For the text-containing cell, return its midpoint in (x, y) coordinate format. 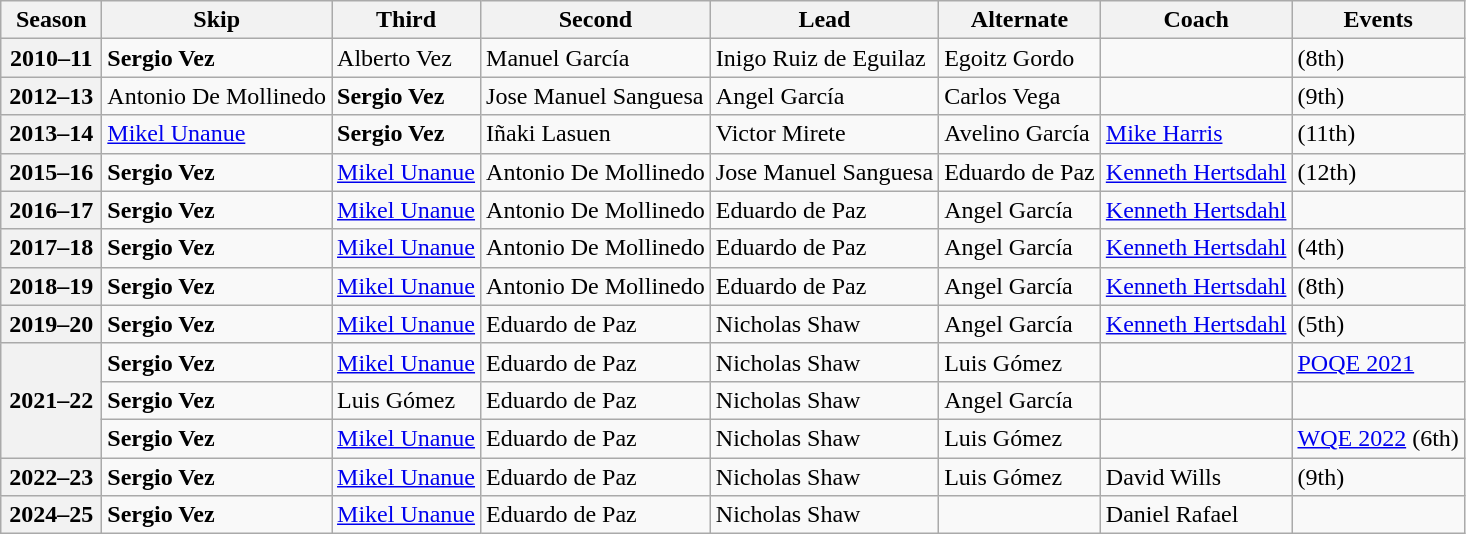
2013–14 (52, 134)
2022–23 (52, 477)
Season (52, 20)
2021–22 (52, 400)
Manuel García (596, 58)
Carlos Vega (1020, 96)
2018–19 (52, 286)
WQE 2022 (6th) (1378, 438)
2024–25 (52, 515)
Victor Mirete (824, 134)
Inigo Ruiz de Eguilaz (824, 58)
2019–20 (52, 324)
Alberto Vez (406, 58)
POQE 2021 (1378, 362)
Coach (1196, 20)
Third (406, 20)
(4th) (1378, 248)
David Wills (1196, 477)
Alternate (1020, 20)
Mike Harris (1196, 134)
2016–17 (52, 210)
Events (1378, 20)
Egoitz Gordo (1020, 58)
Iñaki Lasuen (596, 134)
(12th) (1378, 172)
2010–11 (52, 58)
Skip (217, 20)
2017–18 (52, 248)
Lead (824, 20)
2015–16 (52, 172)
(11th) (1378, 134)
2012–13 (52, 96)
Daniel Rafael (1196, 515)
(5th) (1378, 324)
Second (596, 20)
Avelino García (1020, 134)
